Return the (x, y) coordinate for the center point of the cell that contains the specified text.  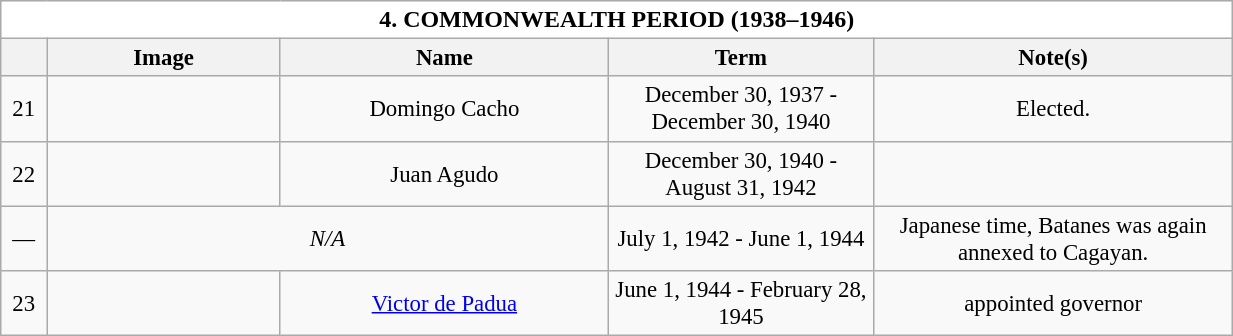
December 30, 1940 - August 31, 1942 (740, 174)
appointed governor (1054, 302)
Note(s) (1054, 58)
N/A (328, 238)
Name (444, 58)
Victor de Padua (444, 302)
June 1, 1944 - February 28, 1945 (740, 302)
Elected. (1054, 110)
4. COMMONWEALTH PERIOD (1938–1946) (617, 20)
December 30, 1937 - December 30, 1940 (740, 110)
Domingo Cacho (444, 110)
22 (24, 174)
— (24, 238)
Japanese time, Batanes was again annexed to Cagayan. (1054, 238)
21 (24, 110)
Term (740, 58)
23 (24, 302)
Juan Agudo (444, 174)
Image (164, 58)
July 1, 1942 - June 1, 1944 (740, 238)
